Return the (x, y) coordinate for the center point of the cell that contains the specified text.  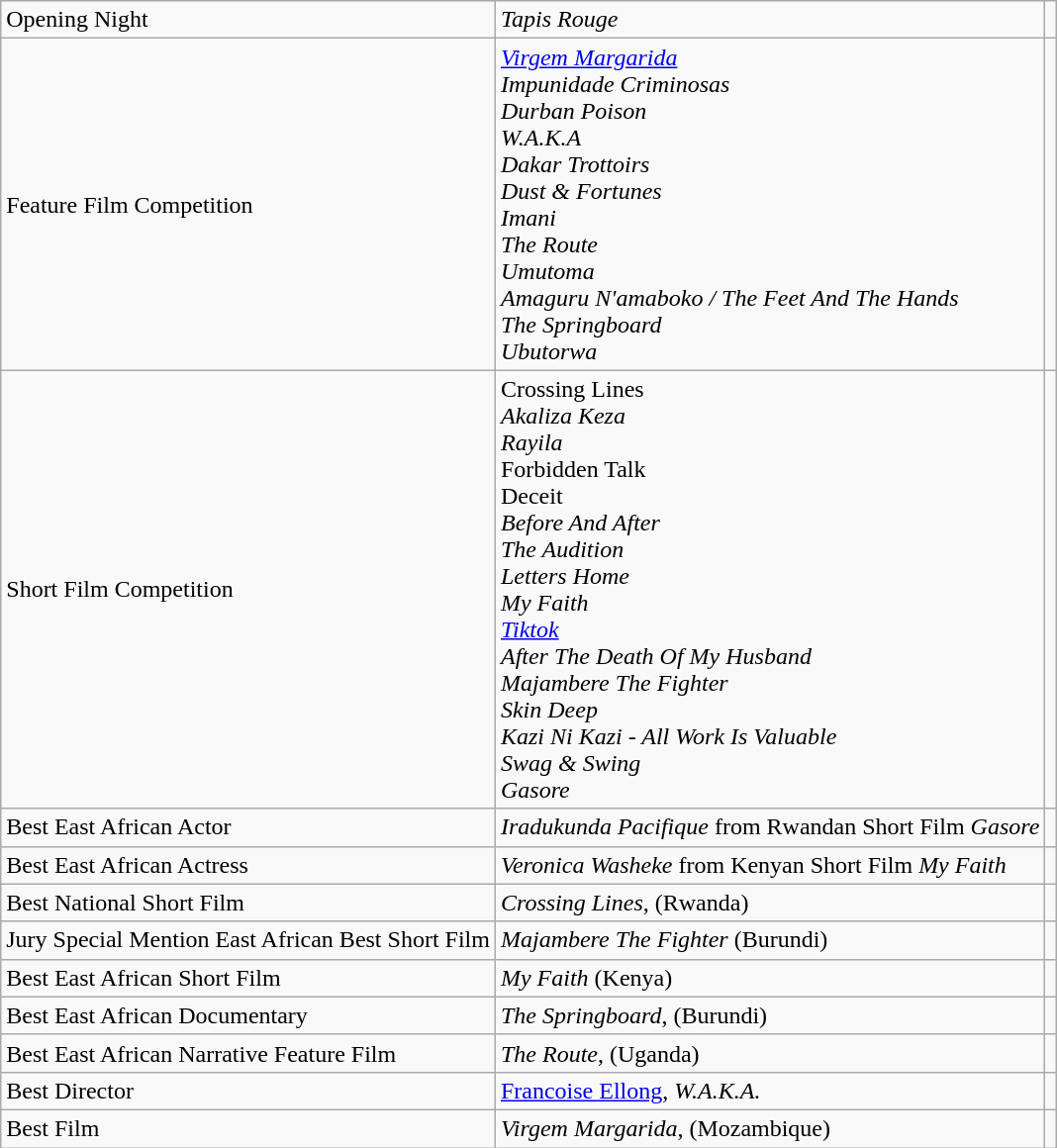
Opening Night (248, 20)
Francoise Ellong, W.A.K.A. (770, 1091)
Tapis Rouge (770, 20)
Veronica Washeke from Kenyan Short Film My Faith (770, 865)
The Springboard, (Burundi) (770, 1015)
Best East African Actor (248, 827)
Best National Short Film (248, 903)
Best East African Short Film (248, 978)
Iradukunda Pacifique from Rwandan Short Film Gasore (770, 827)
Virgem Margarida, (Mozambique) (770, 1128)
Best Director (248, 1091)
Crossing Lines, (Rwanda) (770, 903)
Majambere The Fighter (Burundi) (770, 940)
The Route, (Uganda) (770, 1053)
Feature Film Competition (248, 204)
Best East African Actress (248, 865)
Best East African Narrative Feature Film (248, 1053)
Short Film Competition (248, 590)
Best Film (248, 1128)
My Faith (Kenya) (770, 978)
Best East African Documentary (248, 1015)
Jury Special Mention East African Best Short Film (248, 940)
